Return the [X, Y] coordinate for the center point of the cell that contains the specified text.  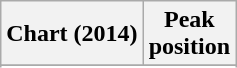
Peak position [189, 34]
Chart (2014) [72, 34]
